Find where the given text appears and provide that cell's center as (x, y) coordinate. 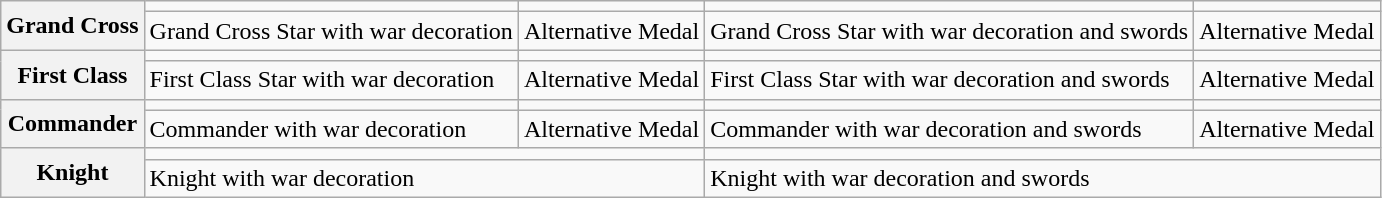
Grand Cross Star with war decoration (331, 31)
Commander with war decoration (331, 129)
Knight (72, 172)
First Class Star with war decoration (331, 80)
Commander with war decoration and swords (950, 129)
First Class (72, 74)
Knight with war decoration and swords (1042, 178)
Commander (72, 124)
First Class Star with war decoration and swords (950, 80)
Knight with war decoration (424, 178)
Grand Cross (72, 26)
Grand Cross Star with war decoration and swords (950, 31)
